Scan for the cell matching the given text and deliver its (X, Y) coordinate at center. 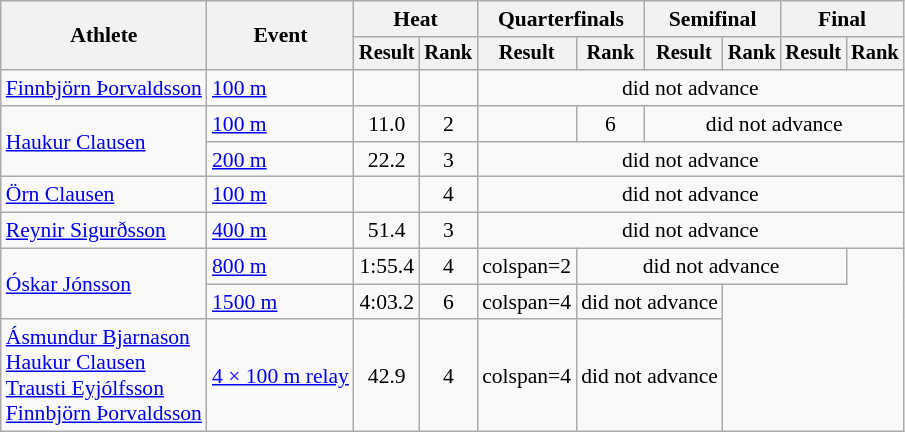
Quarterfinals (561, 19)
Finnbjörn Þorvaldsson (104, 88)
Haukur Clausen (104, 142)
51.4 (387, 231)
4:03.2 (387, 302)
1500 m (280, 302)
400 m (280, 231)
800 m (280, 267)
42.9 (387, 376)
Final (842, 19)
Reynir Sigurðsson (104, 231)
1:55.4 (387, 267)
4 × 100 m relay (280, 376)
Semifinal (713, 19)
200 m (280, 160)
22.2 (387, 160)
colspan=2 (526, 267)
11.0 (387, 124)
Heat (416, 19)
Event (280, 36)
2 (449, 124)
Óskar Jónsson (104, 284)
Athlete (104, 36)
Örn Clausen (104, 195)
Ásmundur BjarnasonHaukur ClausenTrausti EyjólfssonFinnbjörn Þorvaldsson (104, 376)
